Identify which cell holds the provided text, then report its [X, Y] central coordinate. 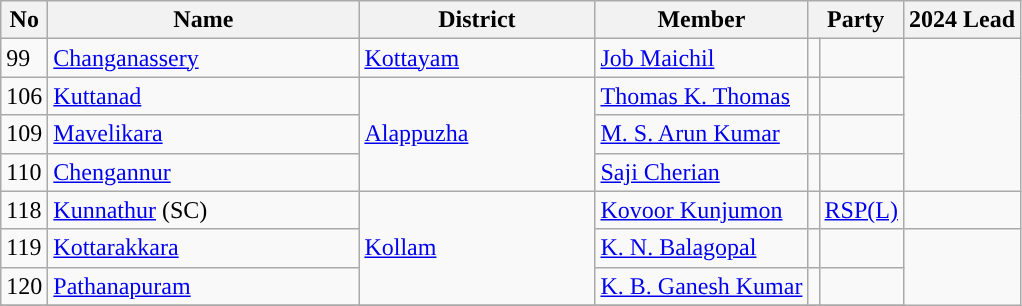
Kunnathur (SC) [204, 210]
Chengannur [204, 172]
No [24, 20]
99 [24, 58]
Job Maichil [702, 58]
Alappuzha [477, 134]
Name [204, 20]
110 [24, 172]
Party [856, 20]
Kollam [477, 248]
Mavelikara [204, 134]
RSP(L) [861, 210]
Kovoor Kunjumon [702, 210]
118 [24, 210]
K. N. Balagopal [702, 248]
Kottayam [477, 58]
District [477, 20]
109 [24, 134]
Kottarakkara [204, 248]
Pathanapuram [204, 286]
Kuttanad [204, 96]
Thomas K. Thomas [702, 96]
M. S. Arun Kumar [702, 134]
2024 Lead [962, 20]
Changanassery [204, 58]
Saji Cherian [702, 172]
120 [24, 286]
Member [702, 20]
K. B. Ganesh Kumar [702, 286]
106 [24, 96]
119 [24, 248]
